Locate the cell with the specified text and output its [X, Y] center coordinate. 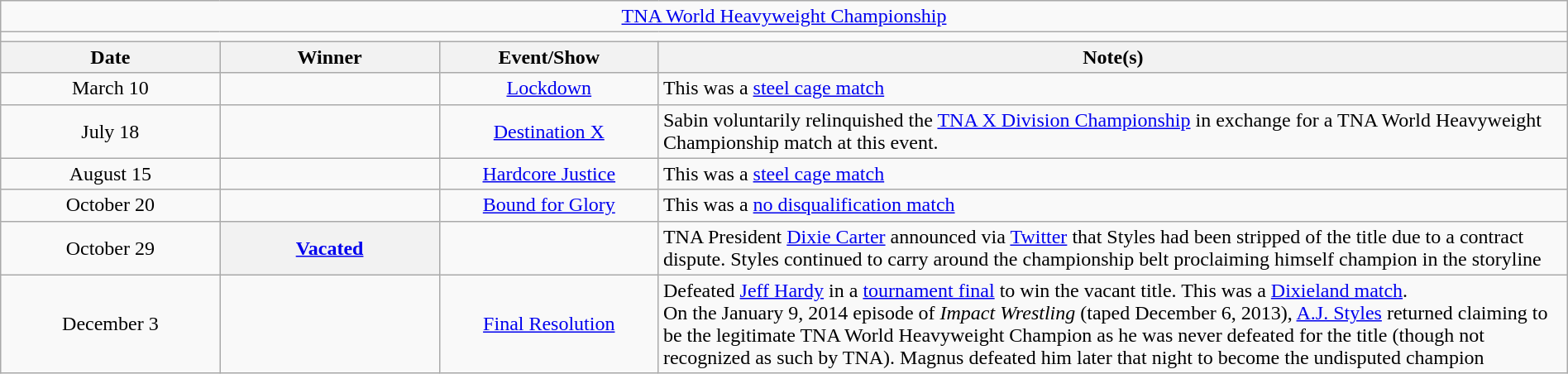
August 15 [111, 174]
Vacated [329, 248]
Event/Show [549, 57]
Final Resolution [549, 324]
Note(s) [1113, 57]
December 3 [111, 324]
Winner [329, 57]
Lockdown [549, 89]
This was a no disqualification match [1113, 205]
Destination X [549, 131]
Date [111, 57]
Bound for Glory [549, 205]
October 29 [111, 248]
Hardcore Justice [549, 174]
TNA World Heavyweight Championship [784, 17]
July 18 [111, 131]
March 10 [111, 89]
Sabin voluntarily relinquished the TNA X Division Championship in exchange for a TNA World Heavyweight Championship match at this event. [1113, 131]
October 20 [111, 205]
